Locate the cell with the specified text and output its [x, y] center coordinate. 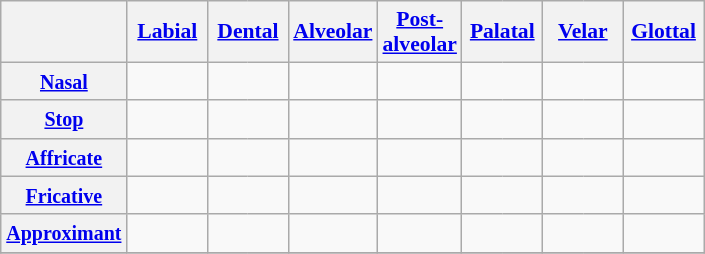
Velar [584, 32]
Approximant [64, 233]
Post-alveolar [419, 32]
Stop [64, 119]
Fricative [64, 195]
Palatal [502, 32]
Glottal [664, 32]
Affricate [64, 157]
Labial [168, 32]
Nasal [64, 81]
Dental [248, 32]
Alveolar [332, 32]
